Search for the cell housing the specified text and yield its [X, Y] center coordinate. 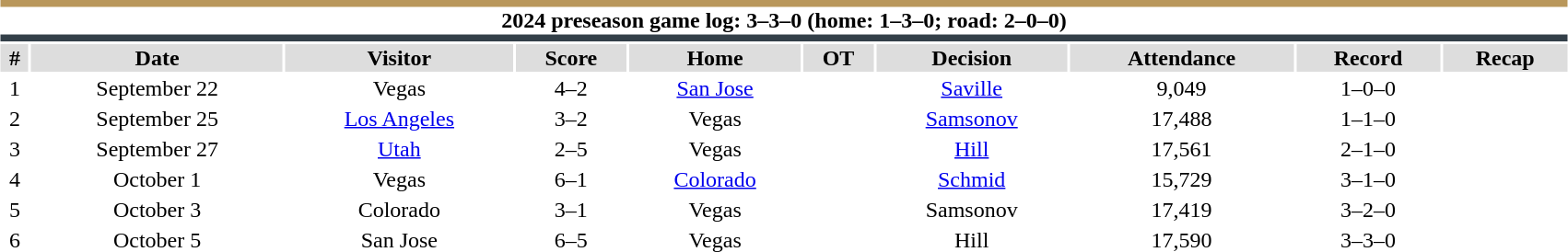
1 [15, 88]
2 [15, 119]
OT [838, 58]
6–1 [571, 179]
Record [1368, 58]
Los Angeles [399, 119]
October 1 [157, 179]
Hill [971, 149]
2–5 [571, 149]
1–0–0 [1368, 88]
4–2 [571, 88]
Utah [399, 149]
Schmid [971, 179]
3–1 [571, 210]
Saville [971, 88]
September 27 [157, 149]
3–2–0 [1368, 210]
# [15, 58]
Visitor [399, 58]
2–1–0 [1368, 149]
September 25 [157, 119]
October 3 [157, 210]
San Jose [715, 88]
4 [15, 179]
5 [15, 210]
3–1–0 [1368, 179]
3–2 [571, 119]
Recap [1505, 58]
15,729 [1181, 179]
Score [571, 58]
Attendance [1181, 58]
Decision [971, 58]
17,488 [1181, 119]
September 22 [157, 88]
2024 preseason game log: 3–3–0 (home: 1–3–0; road: 2–0–0) [784, 20]
17,419 [1181, 210]
9,049 [1181, 88]
Home [715, 58]
Date [157, 58]
17,561 [1181, 149]
1–1–0 [1368, 119]
3 [15, 149]
